Extract the [X, Y] coordinate from the center of the cell holding the provided text.  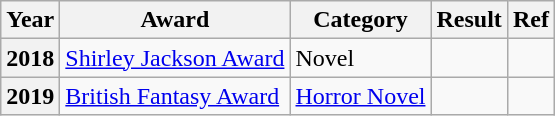
Category [360, 20]
Novel [360, 58]
2019 [30, 96]
Year [30, 20]
British Fantasy Award [175, 96]
Horror Novel [360, 96]
Shirley Jackson Award [175, 58]
Result [469, 20]
Award [175, 20]
Ref [530, 20]
2018 [30, 58]
